Identify which cell holds the provided text, then report its (X, Y) central coordinate. 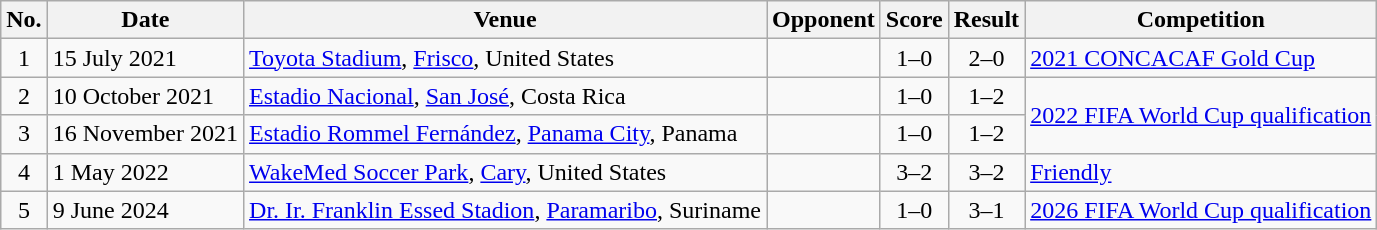
Estadio Nacional, San José, Costa Rica (506, 96)
1 (24, 58)
5 (24, 210)
Result (986, 20)
Estadio Rommel Fernández, Panama City, Panama (506, 134)
2022 FIFA World Cup qualification (1201, 115)
No. (24, 20)
Score (914, 20)
9 June 2024 (145, 210)
Friendly (1201, 172)
Dr. Ir. Franklin Essed Stadion, Paramaribo, Suriname (506, 210)
4 (24, 172)
16 November 2021 (145, 134)
3–1 (986, 210)
10 October 2021 (145, 96)
Date (145, 20)
Competition (1201, 20)
Venue (506, 20)
2026 FIFA World Cup qualification (1201, 210)
2–0 (986, 58)
Toyota Stadium, Frisco, United States (506, 58)
3 (24, 134)
15 July 2021 (145, 58)
2 (24, 96)
WakeMed Soccer Park, Cary, United States (506, 172)
2021 CONCACAF Gold Cup (1201, 58)
Opponent (824, 20)
1 May 2022 (145, 172)
